Find where the given text appears and provide that cell's center as (x, y) coordinate. 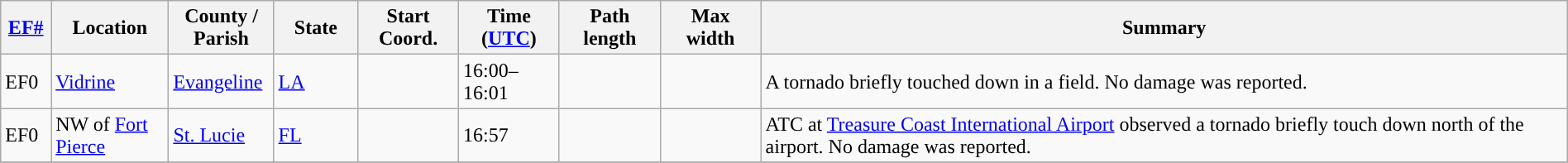
16:00–16:01 (509, 81)
FL (316, 136)
Evangeline (222, 81)
16:57 (509, 136)
Max width (710, 28)
State (316, 28)
Start Coord. (409, 28)
County / Parish (222, 28)
Summary (1164, 28)
LA (316, 81)
A tornado briefly touched down in a field. No damage was reported. (1164, 81)
ATC at Treasure Coast International Airport observed a tornado briefly touch down north of the airport. No damage was reported. (1164, 136)
Time (UTC) (509, 28)
Vidrine (110, 81)
Path length (610, 28)
EF# (26, 28)
NW of Fort Pierce (110, 136)
St. Lucie (222, 136)
Location (110, 28)
